Pinpoint the cell where the given text exists, returning its (x, y) midpoint coordinate. 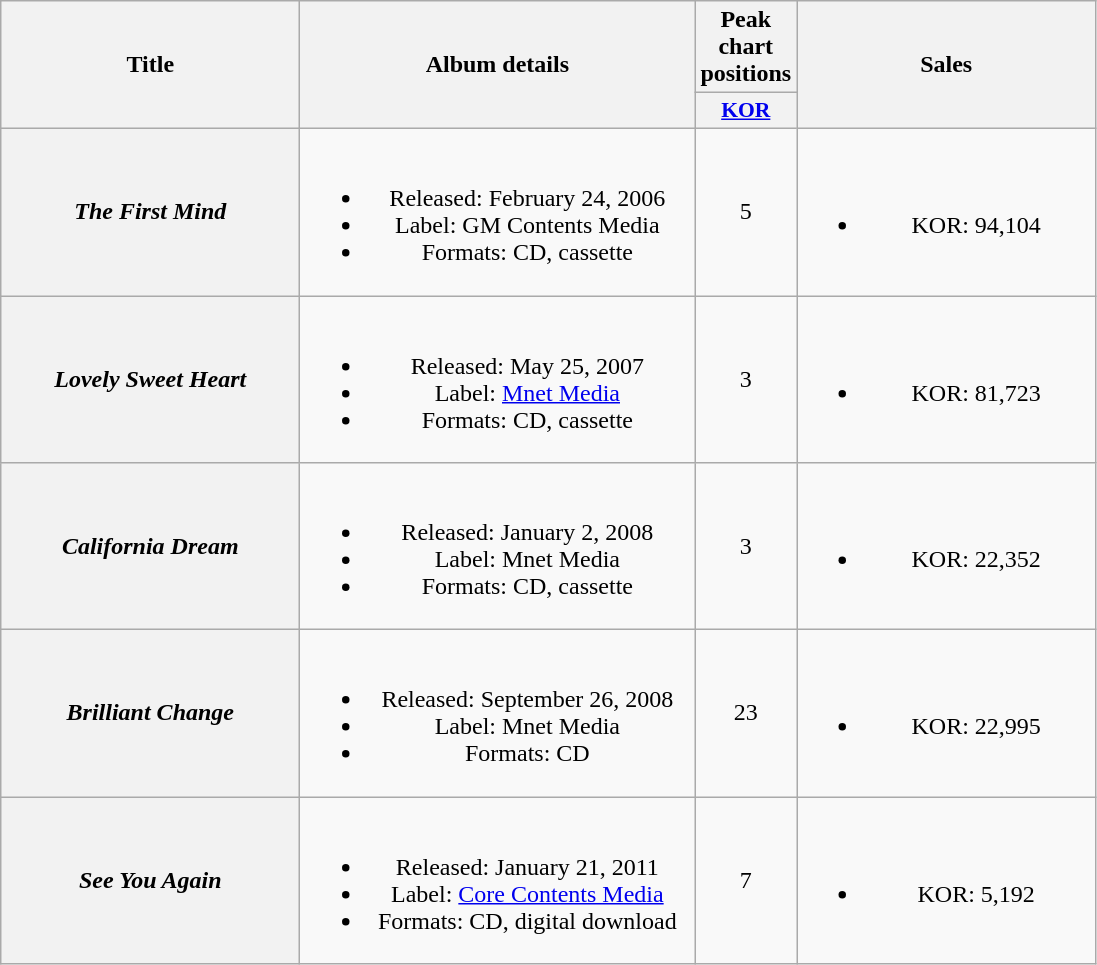
Released: February 24, 2006Label: GM Contents MediaFormats: CD, cassette (498, 212)
KOR: 94,104 (946, 212)
Title (150, 65)
23 (746, 714)
7 (746, 880)
KOR (746, 111)
KOR: 22,995 (946, 714)
Brilliant Change (150, 714)
Album details (498, 65)
See You Again (150, 880)
California Dream (150, 546)
5 (746, 212)
Sales (946, 65)
Released: May 25, 2007Label: Mnet MediaFormats: CD, cassette (498, 380)
KOR: 81,723 (946, 380)
Released: September 26, 2008Label: Mnet MediaFormats: CD (498, 714)
KOR: 22,352 (946, 546)
Released: January 21, 2011Label: Core Contents MediaFormats: CD, digital download (498, 880)
Lovely Sweet Heart (150, 380)
Released: January 2, 2008Label: Mnet MediaFormats: CD, cassette (498, 546)
The First Mind (150, 212)
Peakchartpositions (746, 47)
KOR: 5,192 (946, 880)
